Locate the cell with the specified text and output its [X, Y] center coordinate. 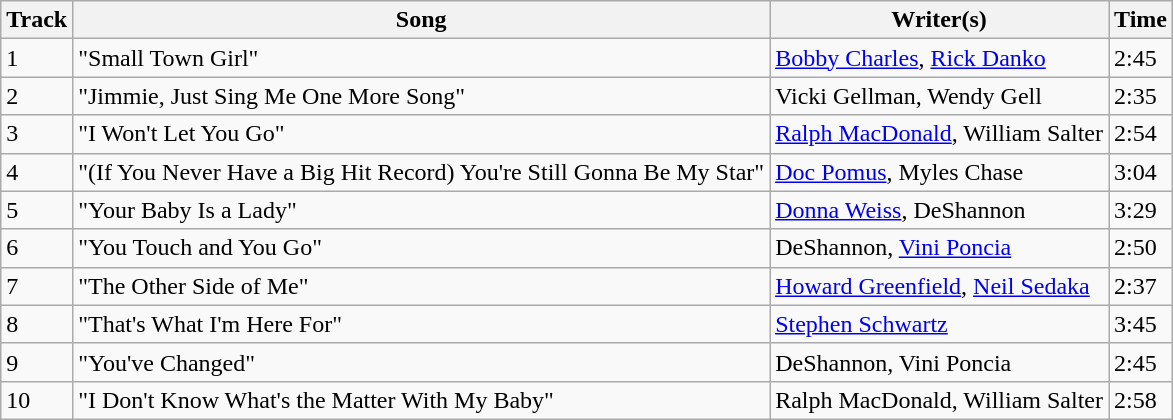
2:50 [1141, 248]
5 [37, 210]
6 [37, 248]
2 [37, 96]
Bobby Charles, Rick Danko [940, 58]
Vicki Gellman, Wendy Gell [940, 96]
3:45 [1141, 324]
3 [37, 134]
Howard Greenfield, Neil Sedaka [940, 286]
"I Don't Know What's the Matter With My Baby" [422, 400]
"That's What I'm Here For" [422, 324]
"Small Town Girl" [422, 58]
"(If You Never Have a Big Hit Record) You're Still Gonna Be My Star" [422, 172]
"The Other Side of Me" [422, 286]
2:54 [1141, 134]
Doc Pomus, Myles Chase [940, 172]
2:35 [1141, 96]
7 [37, 286]
"You've Changed" [422, 362]
Track [37, 20]
2:58 [1141, 400]
"Jimmie, Just Sing Me One More Song" [422, 96]
10 [37, 400]
3:29 [1141, 210]
"I Won't Let You Go" [422, 134]
Donna Weiss, DeShannon [940, 210]
Song [422, 20]
4 [37, 172]
"You Touch and You Go" [422, 248]
2:37 [1141, 286]
1 [37, 58]
8 [37, 324]
9 [37, 362]
"Your Baby Is a Lady" [422, 210]
3:04 [1141, 172]
Stephen Schwartz [940, 324]
Writer(s) [940, 20]
Time [1141, 20]
